Return the [x, y] coordinate for the center point of the cell that contains the specified text.  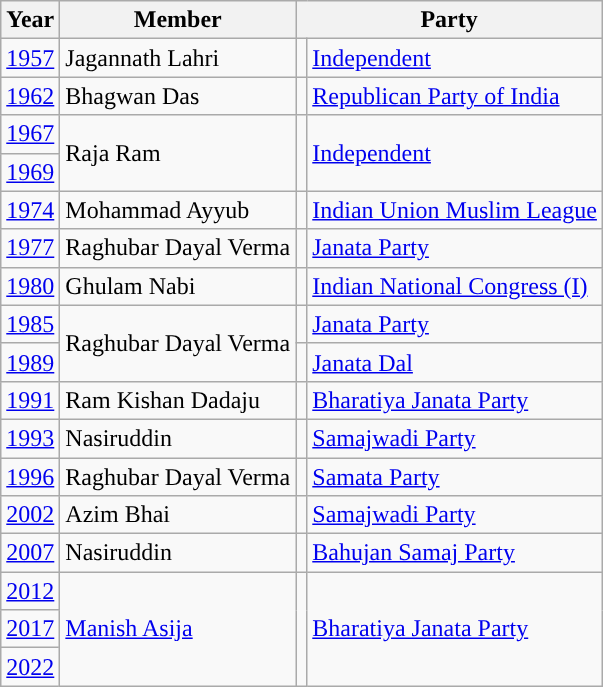
Manish Asija [178, 629]
2022 [30, 667]
1969 [30, 172]
1996 [30, 477]
Bhagwan Das [178, 96]
1993 [30, 438]
1957 [30, 58]
1985 [30, 324]
1967 [30, 134]
1977 [30, 248]
Jagannath Lahri [178, 58]
1989 [30, 362]
Member [178, 20]
Mohammad Ayyub [178, 210]
Republican Party of India [455, 96]
1980 [30, 286]
2017 [30, 629]
1962 [30, 96]
1974 [30, 210]
Azim Bhai [178, 515]
Ram Kishan Dadaju [178, 400]
Bahujan Samaj Party [455, 553]
Ghulam Nabi [178, 286]
Indian National Congress (I) [455, 286]
Indian Union Muslim League [455, 210]
Samata Party [455, 477]
Year [30, 20]
2012 [30, 591]
Party [450, 20]
Raja Ram [178, 153]
2007 [30, 553]
1991 [30, 400]
Janata Dal [455, 362]
2002 [30, 515]
